Detect which cell encompasses the target text, then output its [x, y] center coordinate. 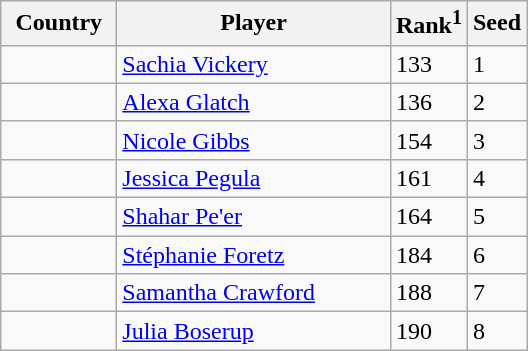
7 [496, 293]
Shahar Pe'er [254, 217]
164 [428, 217]
6 [496, 255]
188 [428, 293]
190 [428, 331]
Sachia Vickery [254, 64]
2 [496, 102]
Country [59, 24]
161 [428, 178]
Julia Boserup [254, 331]
Stéphanie Foretz [254, 255]
133 [428, 64]
5 [496, 217]
Player [254, 24]
154 [428, 140]
3 [496, 140]
Rank1 [428, 24]
4 [496, 178]
Jessica Pegula [254, 178]
Samantha Crawford [254, 293]
Alexa Glatch [254, 102]
184 [428, 255]
1 [496, 64]
Seed [496, 24]
136 [428, 102]
Nicole Gibbs [254, 140]
8 [496, 331]
